Scan for the cell matching the given text and deliver its [X, Y] coordinate at center. 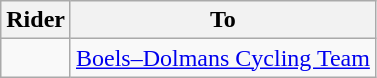
Rider [36, 20]
To [222, 20]
Boels–Dolmans Cycling Team [222, 58]
